Extract the [X, Y] coordinate from the center of the cell holding the provided text.  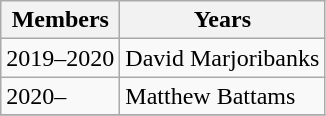
Matthew Battams [222, 96]
David Marjoribanks [222, 58]
2020– [60, 96]
Years [222, 20]
Members [60, 20]
2019–2020 [60, 58]
